Provide the [x, y] coordinate of the cell's center where the given text is located.  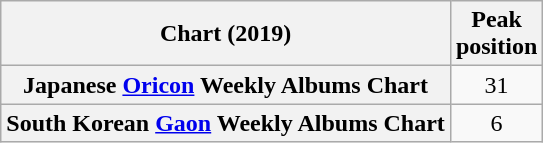
6 [496, 123]
South Korean Gaon Weekly Albums Chart [226, 123]
31 [496, 85]
Peakposition [496, 34]
Chart (2019) [226, 34]
Japanese Oricon Weekly Albums Chart [226, 85]
